Detect which cell encompasses the target text, then output its (X, Y) center coordinate. 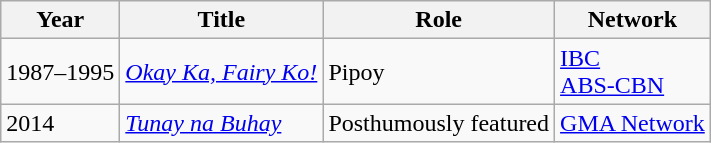
GMA Network (633, 123)
Network (633, 20)
Okay Ka, Fairy Ko! (222, 72)
IBCABS-CBN (633, 72)
1987–1995 (60, 72)
Pipoy (439, 72)
Role (439, 20)
2014 (60, 123)
Year (60, 20)
Title (222, 20)
Tunay na Buhay (222, 123)
Posthumously featured (439, 123)
